Extract the [x, y] coordinate from the center of the cell holding the provided text.  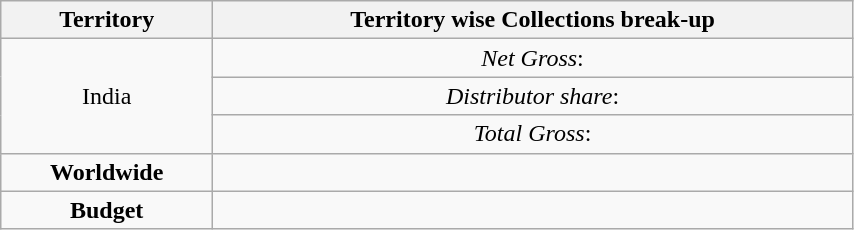
Distributor share: [533, 96]
Net Gross: [533, 58]
India [107, 96]
Total Gross: [533, 134]
Worldwide [107, 172]
Budget [107, 210]
Territory wise Collections break-up [533, 20]
Territory [107, 20]
